Find where the given text appears and provide that cell's center as (x, y) coordinate. 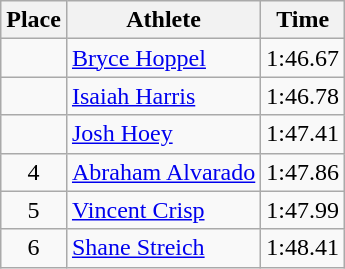
1:47.99 (303, 210)
Isaiah Harris (163, 96)
1:47.41 (303, 134)
1:46.67 (303, 58)
1:46.78 (303, 96)
Place (34, 20)
1:47.86 (303, 172)
1:48.41 (303, 248)
6 (34, 248)
Abraham Alvarado (163, 172)
Athlete (163, 20)
5 (34, 210)
Bryce Hoppel (163, 58)
Vincent Crisp (163, 210)
4 (34, 172)
Josh Hoey (163, 134)
Shane Streich (163, 248)
Time (303, 20)
